Return [x, y] of the center of cell containing provided text 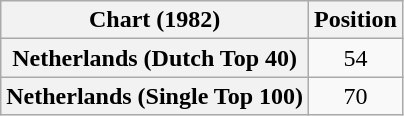
70 [356, 96]
54 [356, 58]
Netherlands (Single Top 100) [155, 96]
Chart (1982) [155, 20]
Position [356, 20]
Netherlands (Dutch Top 40) [155, 58]
